Locate the cell with the specified text and output its [x, y] center coordinate. 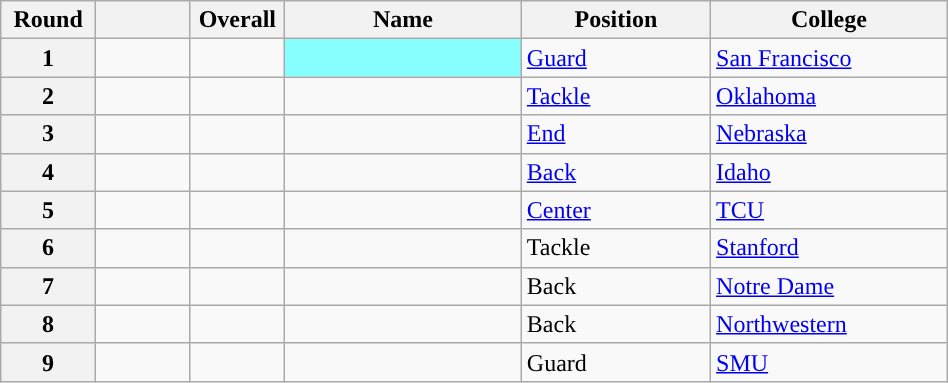
Position [616, 20]
7 [48, 286]
2 [48, 96]
8 [48, 324]
6 [48, 248]
Notre Dame [830, 286]
TCU [830, 210]
San Francisco [830, 58]
Idaho [830, 172]
Center [616, 210]
4 [48, 172]
9 [48, 362]
1 [48, 58]
College [830, 20]
Overall [238, 20]
Northwestern [830, 324]
Stanford [830, 248]
5 [48, 210]
Name [404, 20]
SMU [830, 362]
Round [48, 20]
Nebraska [830, 134]
End [616, 134]
Oklahoma [830, 96]
3 [48, 134]
